Pinpoint the cell where the given text exists, returning its (x, y) midpoint coordinate. 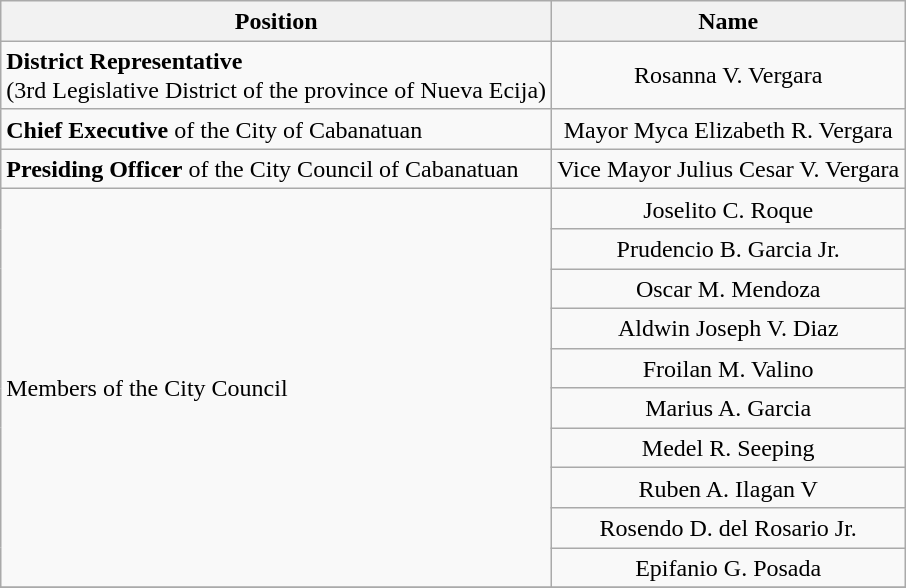
District Representative(3rd Legislative District of the province of Nueva Ecija) (276, 76)
Marius A. Garcia (728, 408)
Vice Mayor Julius Cesar V. Vergara (728, 169)
Aldwin Joseph V. Diaz (728, 328)
Members of the City Council (276, 388)
Presiding Officer of the City Council of Cabanatuan (276, 169)
Rosanna V. Vergara (728, 76)
Froilan M. Valino (728, 368)
Joselito C. Roque (728, 209)
Chief Executive of the City of Cabanatuan (276, 129)
Name (728, 21)
Ruben A. Ilagan V (728, 488)
Medel R. Seeping (728, 448)
Epifanio G. Posada (728, 568)
Rosendo D. del Rosario Jr. (728, 528)
Position (276, 21)
Oscar M. Mendoza (728, 289)
Mayor Myca Elizabeth R. Vergara (728, 129)
Prudencio B. Garcia Jr. (728, 249)
